From the cell containing the given text, extract its center point as (x, y) coordinate. 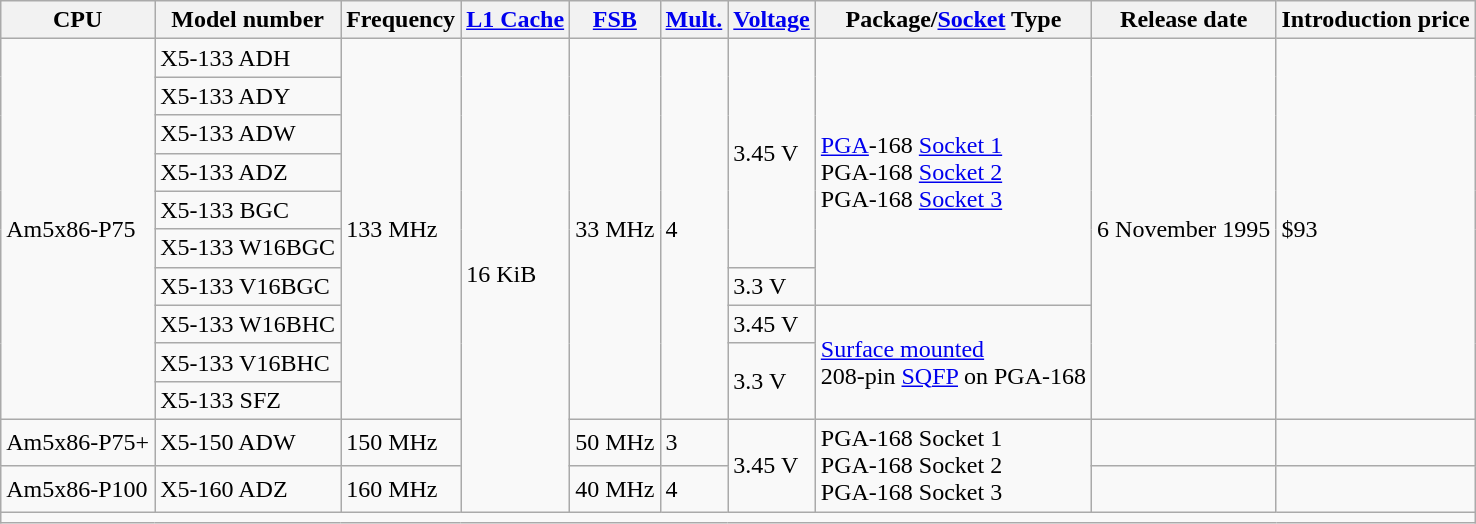
133 MHz (401, 230)
X5-133 W16BGC (248, 248)
Model number (248, 20)
X5-133 ADZ (248, 172)
Surface mounted208-pin SQFP on PGA-168 (953, 362)
40 MHz (615, 488)
X5-133 V16BHC (248, 362)
X5-133 W16BHC (248, 324)
X5-133 V16BGC (248, 286)
3 (694, 442)
Voltage (772, 20)
Am5x86-P100 (78, 488)
50 MHz (615, 442)
X5-133 ADY (248, 96)
$93 (1376, 230)
16 KiB (516, 276)
Release date (1184, 20)
L1 Cache (516, 20)
FSB (615, 20)
X5-150 ADW (248, 442)
Frequency (401, 20)
X5-133 ADH (248, 58)
Am5x86-P75+ (78, 442)
Introduction price (1376, 20)
X5-133 BGC (248, 210)
X5-160 ADZ (248, 488)
33 MHz (615, 230)
160 MHz (401, 488)
X5-133 ADW (248, 134)
Am5x86-P75 (78, 230)
6 November 1995 (1184, 230)
X5-133 SFZ (248, 400)
CPU (78, 20)
Mult. (694, 20)
Package/Socket Type (953, 20)
150 MHz (401, 442)
